For the text-containing cell, return its midpoint in (x, y) coordinate format. 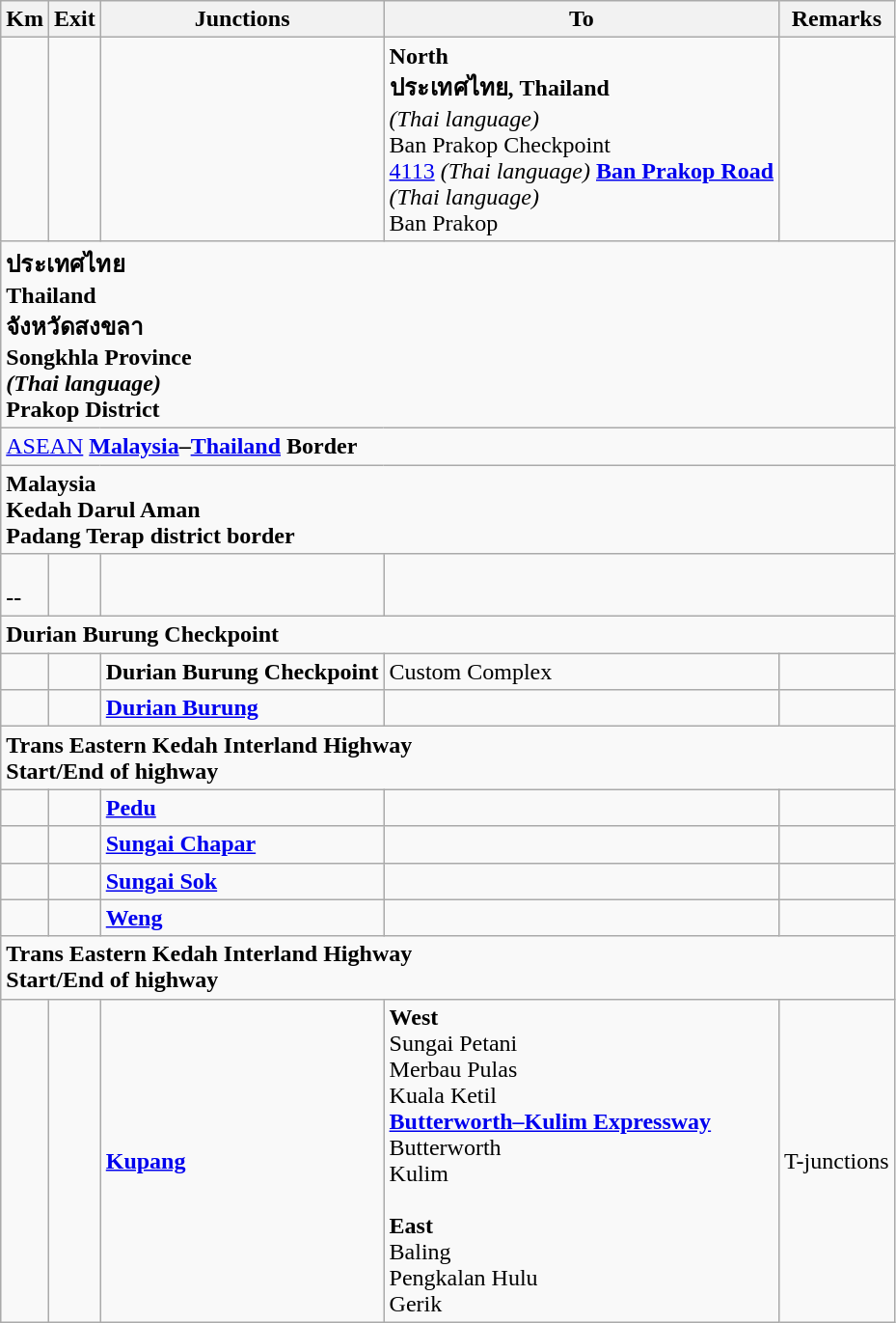
T-junctions (837, 1160)
North ประเทศไทย, Thailand(Thai language)Ban Prakop Checkpoint4113 (Thai language) Ban Prakop Road(Thai language)Ban Prakop (582, 139)
Remarks (837, 19)
Exit (74, 19)
West Sungai Petani Merbau Pulas Kuala Ketil Butterworth–Kulim ExpresswayButterworthKulimEast Baling Pengkalan Hulu Gerik (582, 1160)
Custom Complex (582, 672)
-- (25, 585)
Durian Burung (242, 708)
Km (25, 19)
Pedu (242, 808)
ASEAN Malaysia–Thailand Border (448, 446)
Kupang (242, 1160)
Sungai Chapar (242, 844)
MalaysiaKedah Darul AmanPadang Terap district border (448, 510)
Weng (242, 918)
Junctions (242, 19)
ประเทศไทยThailandจังหวัดสงขลาSongkhla Province(Thai language)Prakop District (448, 334)
To (582, 19)
Sungai Sok (242, 881)
